Return [x, y] of the center of cell containing provided text 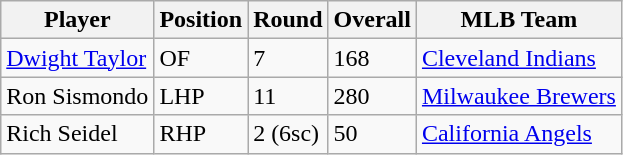
Milwaukee Brewers [518, 96]
MLB Team [518, 20]
168 [372, 58]
7 [288, 58]
California Angels [518, 134]
OF [201, 58]
LHP [201, 96]
RHP [201, 134]
Ron Sismondo [78, 96]
Rich Seidel [78, 134]
Cleveland Indians [518, 58]
Dwight Taylor [78, 58]
Player [78, 20]
Overall [372, 20]
50 [372, 134]
280 [372, 96]
11 [288, 96]
2 (6sc) [288, 134]
Round [288, 20]
Position [201, 20]
